Return the (x, y) coordinate for the center point of the cell that contains the specified text.  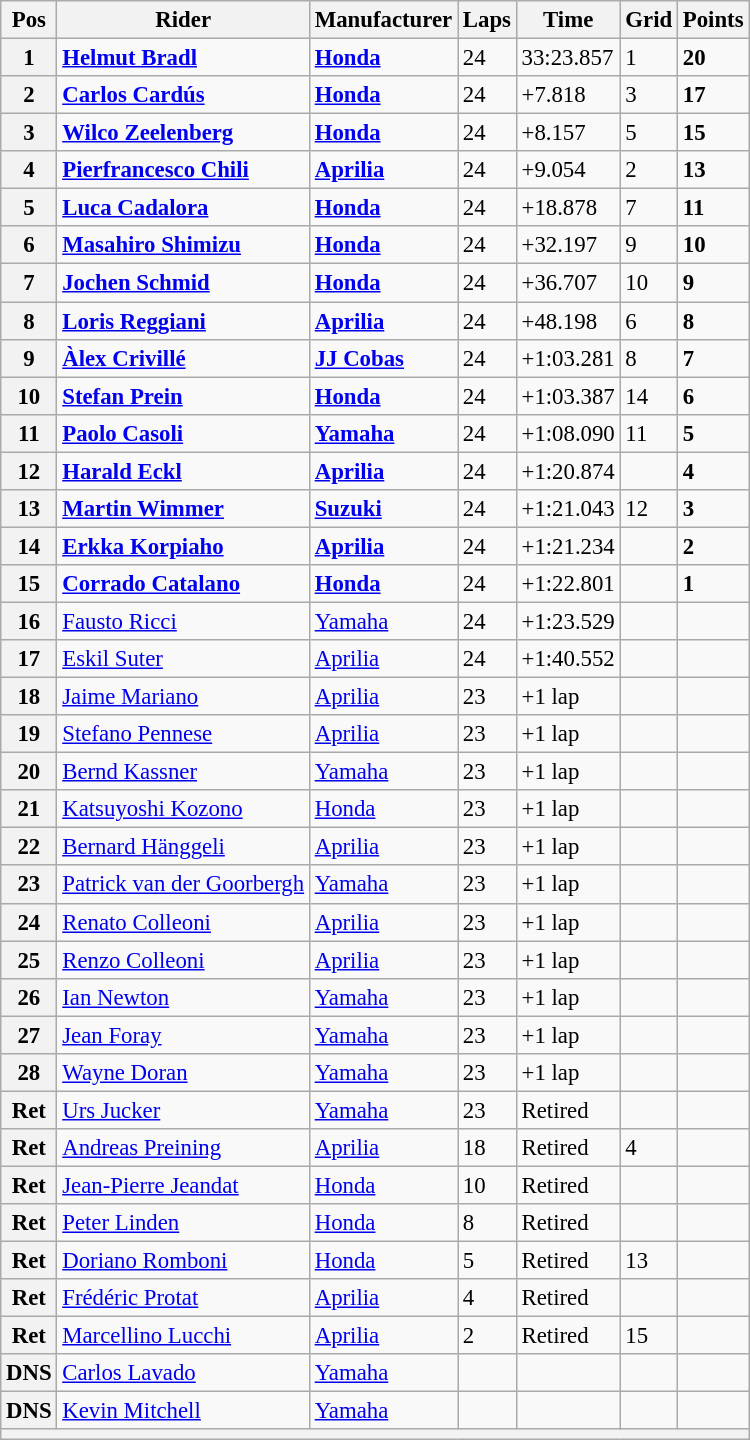
Bernd Kassner (183, 772)
Andreas Preining (183, 1148)
Masahiro Shimizu (183, 245)
+1:03.387 (568, 396)
28 (29, 1073)
Stefano Pennese (183, 734)
Urs Jucker (183, 1110)
Jaime Mariano (183, 697)
Eskil Suter (183, 659)
25 (29, 960)
+18.878 (568, 208)
Frédéric Protat (183, 1298)
+1:08.090 (568, 433)
Corrado Catalano (183, 584)
Pierfrancesco Chili (183, 170)
+1:22.801 (568, 584)
Loris Reggiani (183, 321)
+7.818 (568, 95)
Jean Foray (183, 1035)
33:23.857 (568, 58)
+8.157 (568, 133)
+1:03.281 (568, 358)
+1:23.529 (568, 621)
+9.054 (568, 170)
Carlos Cardús (183, 95)
Ian Newton (183, 997)
Suzuki (383, 509)
Jochen Schmid (183, 283)
Bernard Hänggeli (183, 847)
Patrick van der Goorbergh (183, 885)
+1:40.552 (568, 659)
Paolo Casoli (183, 433)
Stefan Prein (183, 396)
Renzo Colleoni (183, 960)
26 (29, 997)
Àlex Crivillé (183, 358)
Erkka Korpiaho (183, 546)
Wilco Zeelenberg (183, 133)
+1:20.874 (568, 471)
Renato Colleoni (183, 922)
Grid (648, 20)
+36.707 (568, 283)
JJ Cobas (383, 358)
Harald Eckl (183, 471)
Luca Cadalora (183, 208)
Doriano Romboni (183, 1261)
22 (29, 847)
Helmut Bradl (183, 58)
+1:21.043 (568, 509)
Katsuyoshi Kozono (183, 809)
Jean-Pierre Jeandat (183, 1185)
Carlos Lavado (183, 1373)
Kevin Mitchell (183, 1411)
19 (29, 734)
Marcellino Lucchi (183, 1336)
21 (29, 809)
Martin Wimmer (183, 509)
27 (29, 1035)
+32.197 (568, 245)
Laps (488, 20)
Pos (29, 20)
Manufacturer (383, 20)
Time (568, 20)
Peter Linden (183, 1223)
Points (714, 20)
+48.198 (568, 321)
Rider (183, 20)
Fausto Ricci (183, 621)
Wayne Doran (183, 1073)
+1:21.234 (568, 546)
16 (29, 621)
